Pinpoint the cell where the given text exists, returning its [x, y] midpoint coordinate. 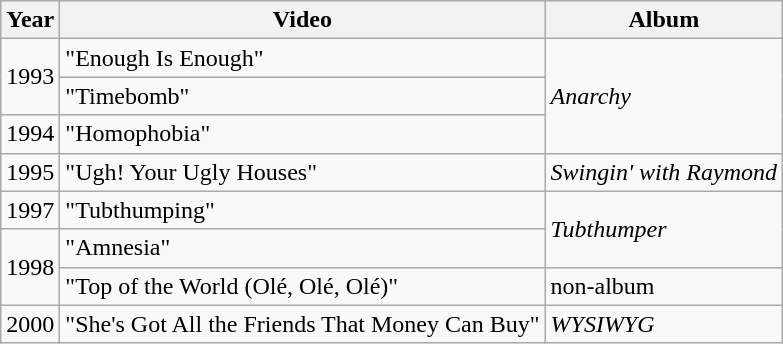
"Homophobia" [302, 134]
"Amnesia" [302, 248]
1997 [30, 210]
WYSIWYG [664, 324]
Year [30, 20]
Swingin' with Raymond [664, 172]
Anarchy [664, 96]
"Timebomb" [302, 96]
"Top of the World (Olé, Olé, Olé)" [302, 286]
Video [302, 20]
2000 [30, 324]
1993 [30, 77]
1995 [30, 172]
"Enough Is Enough" [302, 58]
Album [664, 20]
non-album [664, 286]
"Ugh! Your Ugly Houses" [302, 172]
"Tubthumping" [302, 210]
Tubthumper [664, 229]
1998 [30, 267]
1994 [30, 134]
"She's Got All the Friends That Money Can Buy" [302, 324]
